Pinpoint the cell where the given text exists, returning its [X, Y] midpoint coordinate. 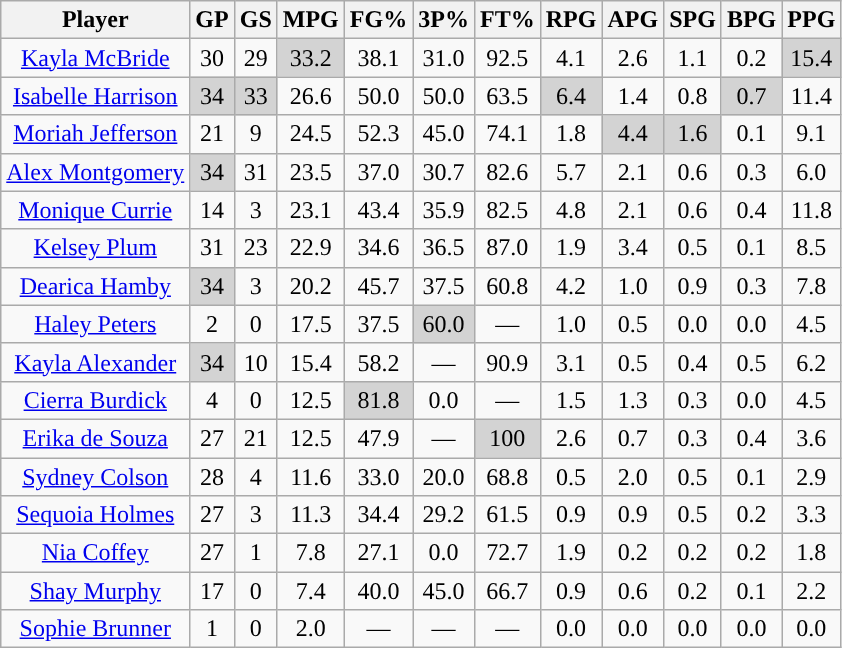
8.5 [812, 248]
SPG [693, 20]
6.4 [571, 96]
GP [212, 20]
Kelsey Plum [96, 248]
31.0 [444, 58]
Player [96, 20]
Shay Murphy [96, 591]
GS [256, 20]
72.7 [507, 553]
1.4 [633, 96]
Cierra Burdick [96, 400]
82.5 [507, 210]
Haley Peters [96, 324]
1.1 [693, 58]
4.4 [633, 134]
90.9 [507, 362]
0.8 [693, 96]
Kayla McBride [96, 58]
FT% [507, 20]
RPG [571, 20]
92.5 [507, 58]
30 [212, 58]
4.8 [571, 210]
2.2 [812, 591]
9.1 [812, 134]
Sophie Brunner [96, 629]
45.7 [378, 286]
1.3 [633, 400]
4.1 [571, 58]
29 [256, 58]
33.0 [378, 477]
37.0 [378, 172]
Kayla Alexander [96, 362]
20.2 [310, 286]
3.6 [812, 438]
81.8 [378, 400]
17 [212, 591]
74.1 [507, 134]
20.0 [444, 477]
Moriah Jefferson [96, 134]
87.0 [507, 248]
60.8 [507, 286]
52.3 [378, 134]
23.5 [310, 172]
60.0 [444, 324]
14 [212, 210]
11.8 [812, 210]
Erika de Souza [96, 438]
11.3 [310, 515]
3.3 [812, 515]
33 [256, 96]
33.2 [310, 58]
35.9 [444, 210]
82.6 [507, 172]
APG [633, 20]
11.6 [310, 477]
38.1 [378, 58]
68.8 [507, 477]
17.5 [310, 324]
6.2 [812, 362]
30.7 [444, 172]
47.9 [378, 438]
23.1 [310, 210]
3P% [444, 20]
BPG [751, 20]
1.5 [571, 400]
6.0 [812, 172]
34.6 [378, 248]
63.5 [507, 96]
10 [256, 362]
24.5 [310, 134]
11.4 [812, 96]
58.2 [378, 362]
Sequoia Holmes [96, 515]
28 [212, 477]
4.2 [571, 286]
34.4 [378, 515]
40.0 [378, 591]
5.7 [571, 172]
2.9 [812, 477]
Sydney Colson [96, 477]
2 [212, 324]
Monique Currie [96, 210]
PPG [812, 20]
27.1 [378, 553]
9 [256, 134]
23 [256, 248]
MPG [310, 20]
22.9 [310, 248]
Isabelle Harrison [96, 96]
Alex Montgomery [96, 172]
100 [507, 438]
26.6 [310, 96]
7.4 [310, 591]
3.1 [571, 362]
43.4 [378, 210]
FG% [378, 20]
Dearica Hamby [96, 286]
1.6 [693, 134]
66.7 [507, 591]
Nia Coffey [96, 553]
29.2 [444, 515]
3.4 [633, 248]
61.5 [507, 515]
36.5 [444, 248]
